Extract the (X, Y) coordinate from the center of the cell holding the provided text.  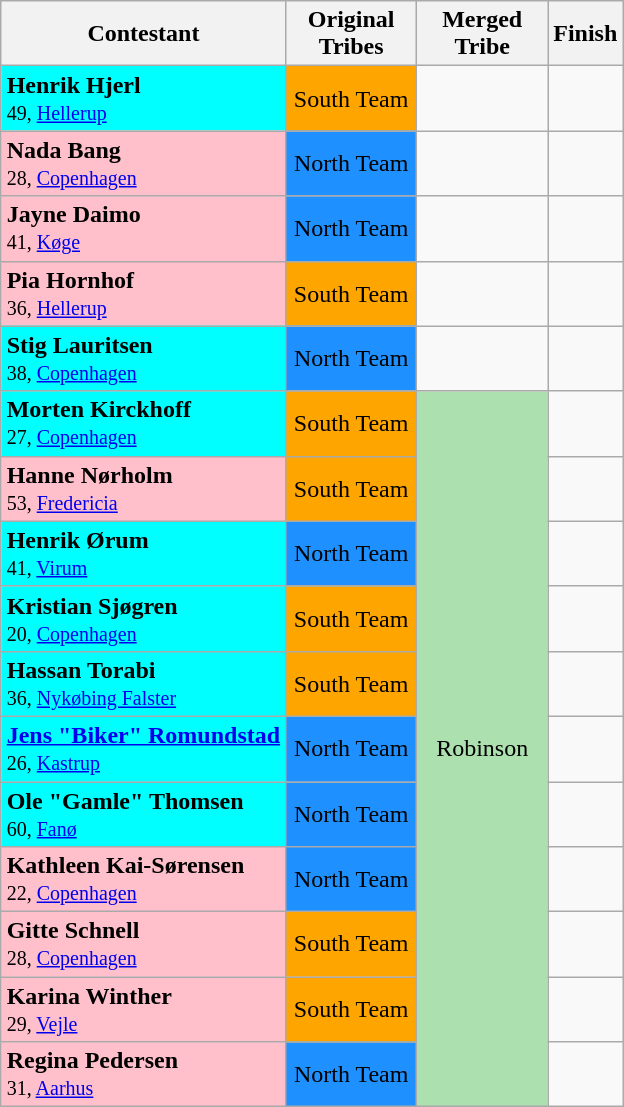
Robinson (482, 749)
Pia Hornhof36, Hellerup (143, 294)
Henrik Hjerl49, Hellerup (143, 98)
Henrik Ørum41, Virum (143, 554)
Hanne Nørholm53, Fredericia (143, 488)
OriginalTribes (352, 34)
Morten Kirckhoff27, Copenhagen (143, 424)
Karina Winther29, Vejle (143, 1010)
Regina Pedersen31, Aarhus (143, 1074)
Contestant (143, 34)
Ole "Gamle" Thomsen60, Fanø (143, 814)
Hassan Torabi36, Nykøbing Falster (143, 684)
Kristian Sjøgren20, Copenhagen (143, 618)
Finish (586, 34)
Jens "Biker" Romundstad26, Kastrup (143, 748)
Nada Bang28, Copenhagen (143, 164)
Stig Lauritsen38, Copenhagen (143, 358)
Gitte Schnell28, Copenhagen (143, 944)
MergedTribe (482, 34)
Kathleen Kai-Sørensen22, Copenhagen (143, 880)
Jayne Daimo41, Køge (143, 228)
